Identify which cell holds the provided text, then report its (X, Y) central coordinate. 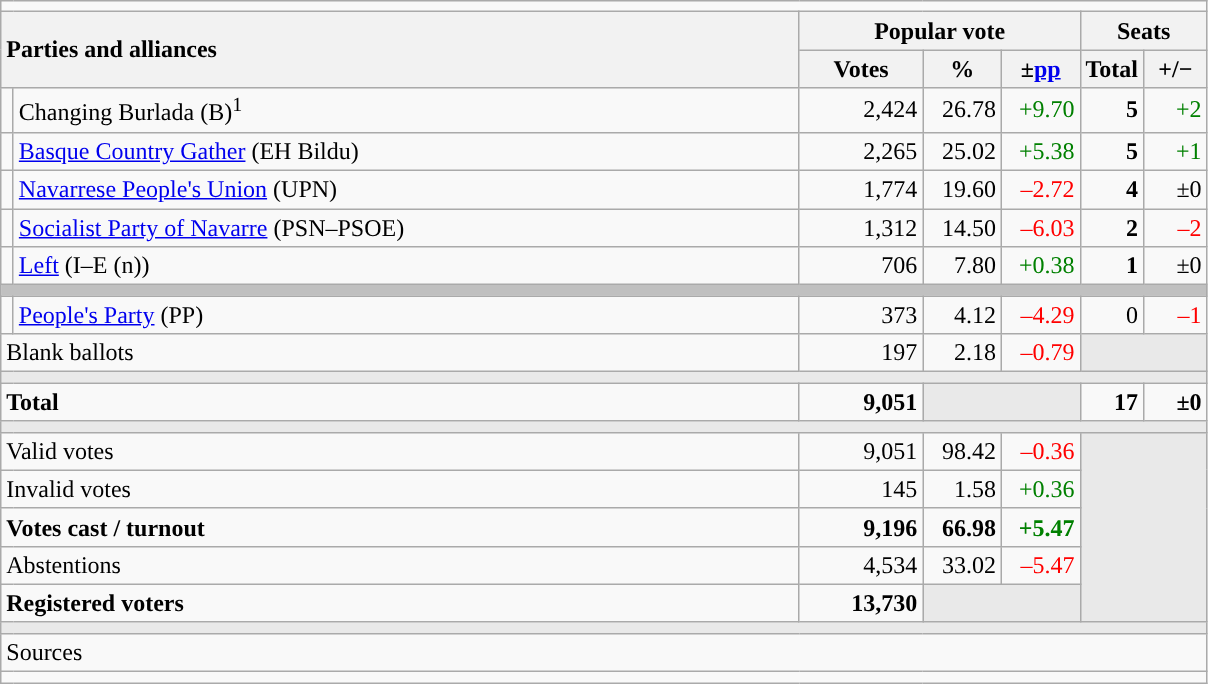
Parties and alliances (400, 50)
7.80 (962, 266)
Votes cast / turnout (400, 527)
Sources (604, 652)
+5.47 (1040, 527)
+0.38 (1040, 266)
706 (861, 266)
+2 (1176, 110)
+/− (1176, 69)
±pp (1040, 69)
+5.38 (1040, 151)
Blank ballots (400, 353)
13,730 (861, 603)
–0.36 (1040, 451)
Registered voters (400, 603)
4.12 (962, 315)
9,196 (861, 527)
145 (861, 489)
+0.36 (1040, 489)
2,265 (861, 151)
–6.03 (1040, 228)
Valid votes (400, 451)
1.58 (962, 489)
–1 (1176, 315)
25.02 (962, 151)
–4.29 (1040, 315)
Seats (1144, 31)
Votes (861, 69)
Basque Country Gather (EH Bildu) (406, 151)
Navarrese People's Union (UPN) (406, 190)
98.42 (962, 451)
–2.72 (1040, 190)
Invalid votes (400, 489)
33.02 (962, 565)
26.78 (962, 110)
+1 (1176, 151)
14.50 (962, 228)
17 (1112, 402)
1 (1112, 266)
+9.70 (1040, 110)
197 (861, 353)
0 (1112, 315)
373 (861, 315)
Abstentions (400, 565)
Changing Burlada (B)1 (406, 110)
1,774 (861, 190)
–5.47 (1040, 565)
–0.79 (1040, 353)
Left (I–E (n)) (406, 266)
66.98 (962, 527)
19.60 (962, 190)
2 (1112, 228)
2,424 (861, 110)
% (962, 69)
People's Party (PP) (406, 315)
Popular vote (940, 31)
4,534 (861, 565)
2.18 (962, 353)
4 (1112, 190)
1,312 (861, 228)
–2 (1176, 228)
Socialist Party of Navarre (PSN–PSOE) (406, 228)
